Determine the [x, y] coordinate at the center of the cell enclosing the given text.  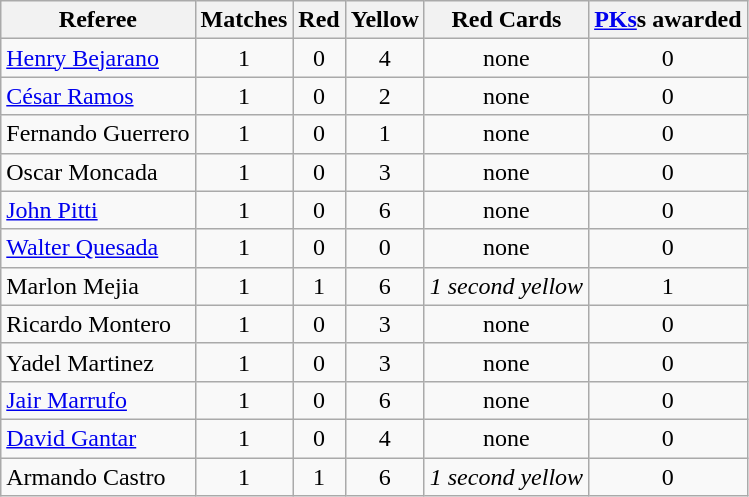
Referee [98, 20]
César Ramos [98, 96]
Ricardo Montero [98, 324]
Marlon Mejia [98, 286]
Red [319, 20]
Yellow [384, 20]
David Gantar [98, 438]
Oscar Moncada [98, 172]
Henry Bejarano [98, 58]
Red Cards [506, 20]
Yadel Martinez [98, 362]
Matches [244, 20]
Walter Quesada [98, 248]
Fernando Guerrero [98, 134]
PKss awarded [668, 20]
Jair Marrufo [98, 400]
2 [384, 96]
John Pitti [98, 210]
Armando Castro [98, 477]
